Pinpoint the cell where the given text exists, returning its [X, Y] midpoint coordinate. 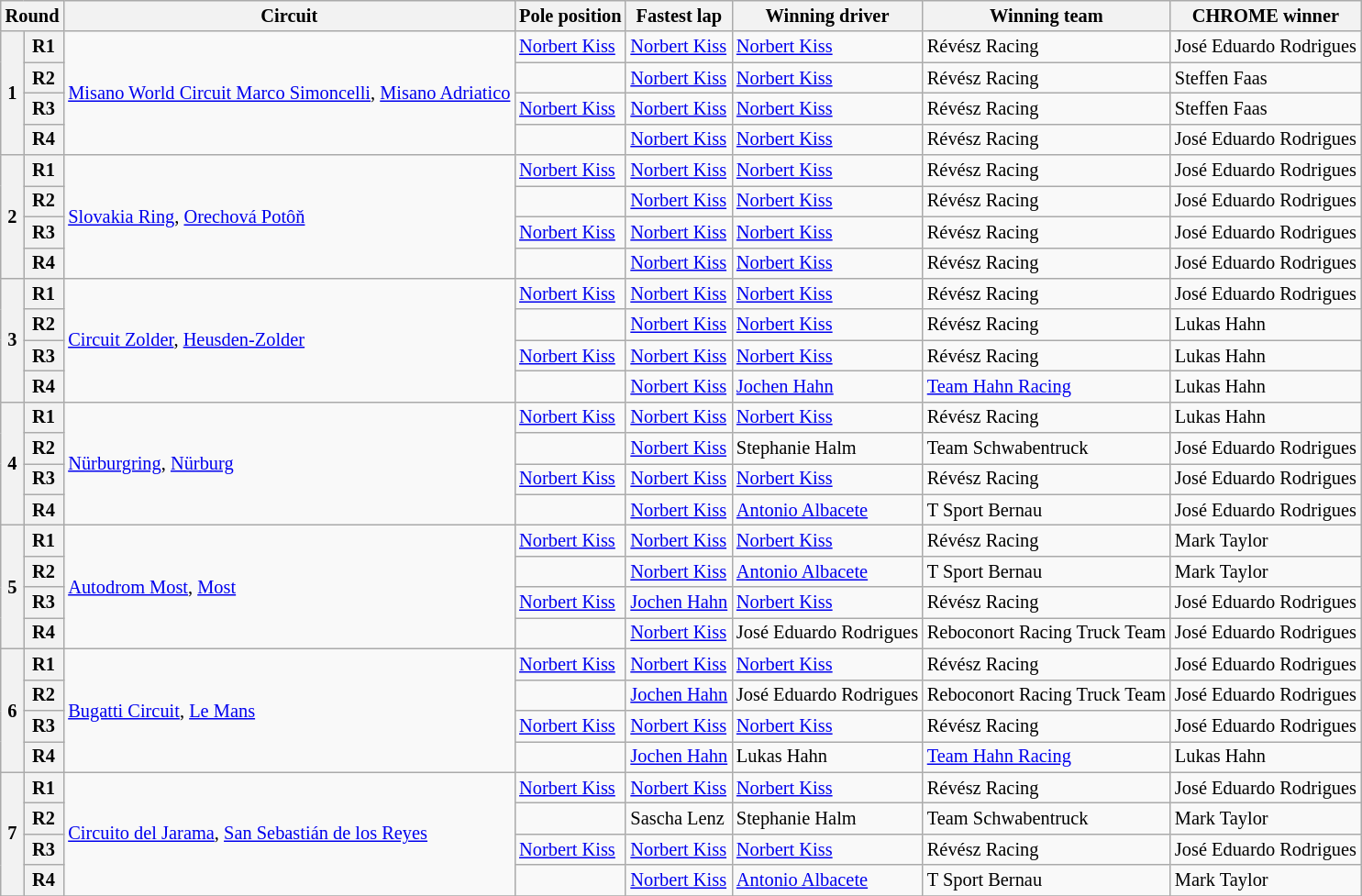
Winning driver [827, 16]
Fastest lap [679, 16]
Autodrom Most, Most [289, 587]
CHROME winner [1266, 16]
5 [13, 587]
Misano World Circuit Marco Simoncelli, Misano Adriatico [289, 94]
Circuito del Jarama, San Sebastián de los Reyes [289, 835]
Sascha Lenz [679, 818]
Winning team [1046, 16]
Slovakia Ring, Orechová Potôň [289, 216]
7 [13, 835]
3 [13, 339]
Circuit [289, 16]
4 [13, 464]
Pole position [570, 16]
Round [33, 16]
Bugatti Circuit, Le Mans [289, 710]
2 [13, 216]
Nürburgring, Nürburg [289, 464]
1 [13, 94]
Circuit Zolder, Heusden-Zolder [289, 339]
6 [13, 710]
